Scan for the cell matching the given text and deliver its [x, y] coordinate at center. 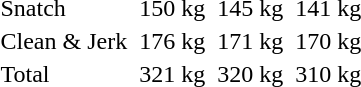
176 kg [172, 41]
171 kg [250, 41]
